Return (x, y) of the center of cell containing provided text 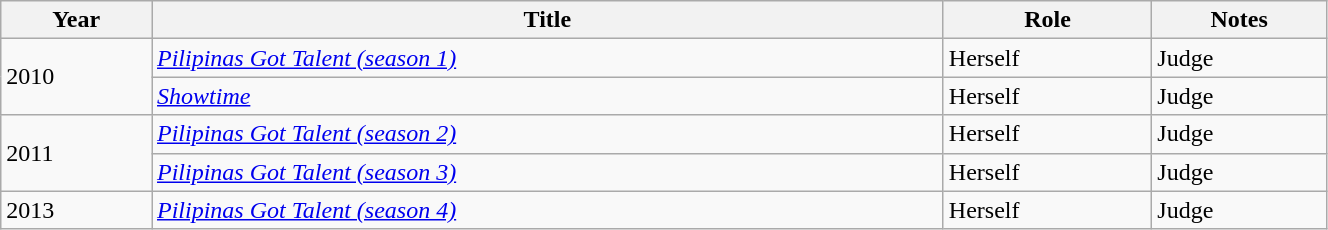
2011 (76, 153)
Showtime (548, 96)
Pilipinas Got Talent (season 2) (548, 134)
Pilipinas Got Talent (season 4) (548, 210)
2013 (76, 210)
Role (1048, 20)
Pilipinas Got Talent (season 1) (548, 58)
Pilipinas Got Talent (season 3) (548, 172)
Year (76, 20)
2010 (76, 77)
Title (548, 20)
Notes (1240, 20)
